Scan for the cell matching the given text and deliver its (X, Y) coordinate at center. 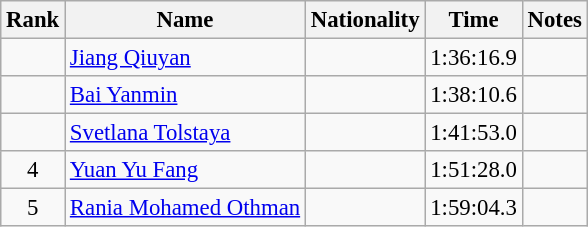
1:51:28.0 (474, 170)
Notes (554, 20)
Name (186, 20)
Jiang Qiuyan (186, 58)
1:38:10.6 (474, 95)
5 (33, 208)
Yuan Yu Fang (186, 170)
4 (33, 170)
Bai Yanmin (186, 95)
Rania Mohamed Othman (186, 208)
Svetlana Tolstaya (186, 133)
1:59:04.3 (474, 208)
1:41:53.0 (474, 133)
Time (474, 20)
1:36:16.9 (474, 58)
Rank (33, 20)
Nationality (364, 20)
